For the text-containing cell, return its midpoint in (x, y) coordinate format. 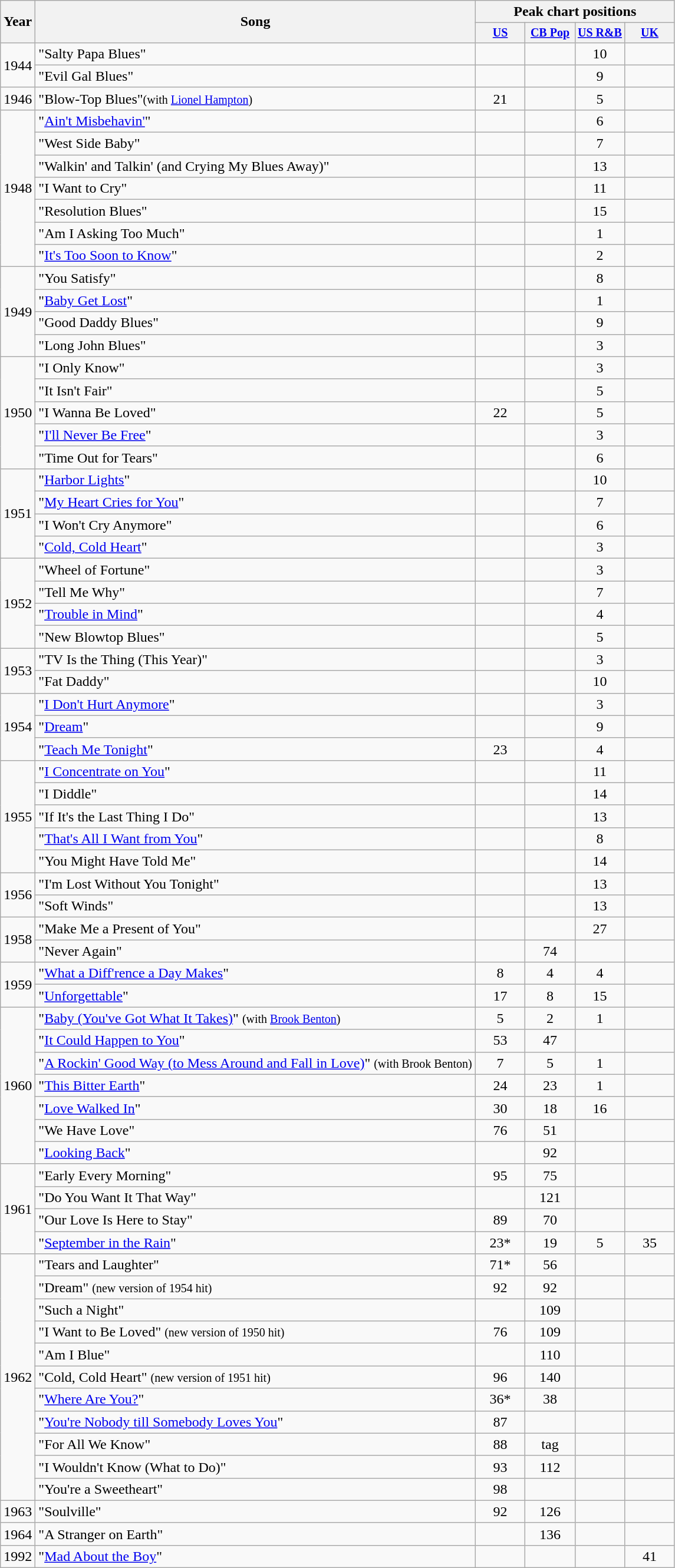
"Baby (You've Got What It Takes)" (with Brook Benton) (255, 1018)
30 (500, 1108)
74 (550, 951)
"I Wouldn't Know (What to Do)" (255, 1467)
56 (550, 1265)
"I'm Lost Without You Tonight" (255, 884)
"A Rockin' Good Way (to Mess Around and Fall in Love)" (with Brook Benton) (255, 1063)
Year (18, 22)
"What a Diff'rence a Day Makes" (255, 973)
"For All We Know" (255, 1444)
"Mad About the Boy" (255, 1556)
1958 (18, 940)
"I Concentrate on You" (255, 771)
"We Have Love" (255, 1130)
75 (550, 1175)
1951 (18, 513)
1944 (18, 65)
1955 (18, 816)
"I Diddle" (255, 794)
"I Only Know" (255, 368)
88 (500, 1444)
1949 (18, 312)
"You Satisfy" (255, 278)
1960 (18, 1085)
"If It's the Last Thing I Do" (255, 816)
"You're Nobody till Somebody Loves You" (255, 1422)
"Make Me a Present of You" (255, 929)
1959 (18, 985)
CB Pop (550, 33)
110 (550, 1355)
1946 (18, 98)
96 (500, 1377)
"Walkin' and Talkin' (and Crying My Blues Away)" (255, 166)
US R&B (600, 33)
"Baby Get Lost" (255, 301)
35 (650, 1243)
"You're a Sweetheart" (255, 1489)
"A Stranger on Earth" (255, 1534)
"West Side Baby" (255, 144)
"Do You Want It That Way" (255, 1197)
"Teach Me Tonight" (255, 749)
41 (650, 1556)
"Cold, Cold Heart" (255, 547)
"Evil Gal Blues" (255, 76)
1954 (18, 727)
1948 (18, 188)
"Dream" (255, 727)
"Long John Blues" (255, 345)
112 (550, 1467)
"Blow-Top Blues"(with Lionel Hampton) (255, 98)
18 (550, 1108)
"Am I Blue" (255, 1355)
"Tell Me Why" (255, 592)
"Tears and Laughter" (255, 1265)
38 (550, 1399)
71* (500, 1265)
87 (500, 1422)
"You Might Have Told Me" (255, 861)
1953 (18, 671)
"It Could Happen to You" (255, 1041)
121 (550, 1197)
"Soulville" (255, 1511)
27 (600, 929)
"I'll Never Be Free" (255, 435)
"Dream" (new version of 1954 hit) (255, 1288)
70 (550, 1220)
"Harbor Lights" (255, 480)
"Looking Back" (255, 1153)
"It Isn't Fair" (255, 390)
"Where Are You?" (255, 1399)
51 (550, 1130)
"I Don't Hurt Anymore" (255, 704)
53 (500, 1041)
1961 (18, 1209)
"Wheel of Fortune" (255, 570)
19 (550, 1243)
1992 (18, 1556)
"That's All I Want from You" (255, 839)
36* (500, 1399)
"Good Daddy Blues" (255, 323)
"Resolution Blues" (255, 211)
1956 (18, 895)
"I Want to Be Loved" (new version of 1950 hit) (255, 1332)
1962 (18, 1378)
23* (500, 1243)
tag (550, 1444)
22 (500, 412)
"I Want to Cry" (255, 189)
"New Blowtop Blues" (255, 637)
"Such a Night" (255, 1310)
1952 (18, 603)
"Soft Winds" (255, 906)
"I Wanna Be Loved" (255, 412)
"Cold, Cold Heart" (new version of 1951 hit) (255, 1377)
89 (500, 1220)
"Salty Papa Blues" (255, 54)
1963 (18, 1511)
"TV Is the Thing (This Year)" (255, 659)
"Our Love Is Here to Stay" (255, 1220)
95 (500, 1175)
"Am I Asking Too Much" (255, 233)
"Love Walked In" (255, 1108)
"Ain't Misbehavin'" (255, 121)
24 (500, 1085)
UK (650, 33)
"Early Every Morning" (255, 1175)
"Trouble in Mind" (255, 615)
"I Won't Cry Anymore" (255, 525)
Song (255, 22)
"This Bitter Earth" (255, 1085)
126 (550, 1511)
"September in the Rain" (255, 1243)
US (500, 33)
Peak chart positions (575, 12)
136 (550, 1534)
140 (550, 1377)
47 (550, 1041)
"It's Too Soon to Know" (255, 256)
"Never Again" (255, 951)
"My Heart Cries for You" (255, 503)
21 (500, 98)
98 (500, 1489)
"Fat Daddy" (255, 682)
"Time Out for Tears" (255, 457)
93 (500, 1467)
1964 (18, 1534)
17 (500, 996)
"Unforgettable" (255, 996)
16 (600, 1108)
1950 (18, 412)
